Find where the given text appears and provide that cell's center as [x, y] coordinate. 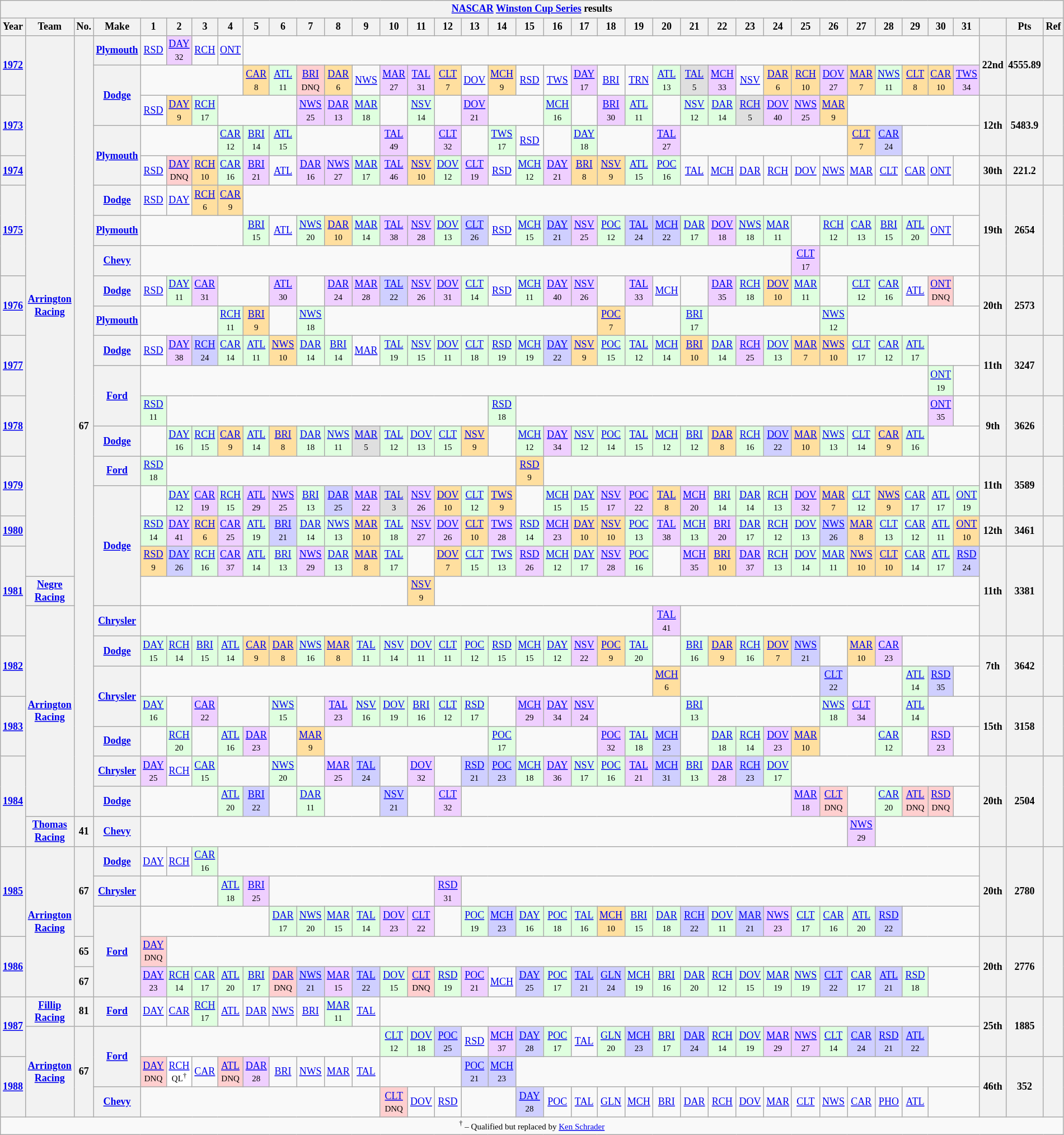
POC7 [611, 321]
MCH9 [502, 81]
DOV27 [833, 81]
31 [967, 27]
MCH22 [667, 231]
MCH16 [557, 110]
27 [861, 27]
NWS26 [833, 531]
NSV15 [421, 351]
NSV22 [584, 651]
CAR10 [941, 81]
MCH31 [667, 771]
DAY23 [153, 982]
DAR23 [256, 742]
16 [557, 27]
ATL18 [231, 892]
1979 [13, 486]
2504 [1024, 801]
Make [117, 27]
RSD11 [153, 411]
MCH13 [695, 531]
RCH18 [750, 290]
MAR28 [366, 290]
25 [805, 27]
12 [448, 27]
26 [833, 27]
RCHQL† [179, 1072]
3461 [1024, 531]
TAL11 [366, 651]
MAR22 [366, 501]
1885 [1024, 1026]
9 [366, 27]
DOV31 [448, 290]
23 [750, 27]
MAR17 [366, 171]
RSD17 [475, 711]
MAR25 [338, 771]
DOV22 [778, 441]
TAL3 [394, 501]
DAY32 [179, 50]
MAR29 [778, 1042]
MCH14 [667, 351]
CAR20 [889, 801]
DOV40 [778, 110]
PHO [889, 1102]
20 [667, 27]
221.2 [1024, 171]
MAR21 [750, 922]
1982 [13, 666]
ATL13 [667, 81]
BRI20 [722, 531]
DAR11 [311, 801]
DAY9 [179, 110]
14 [502, 27]
Thomas Racing [49, 832]
POC9 [611, 651]
TAL5 [695, 81]
RSD24 [967, 561]
2654 [1024, 231]
DAR35 [722, 290]
RSD35 [941, 681]
DAY10 [584, 531]
DOV17 [778, 771]
TWS13 [502, 561]
TAL31 [421, 81]
1976 [13, 306]
TAL17 [394, 561]
MAR27 [394, 81]
DAR10 [338, 231]
NSV24 [584, 711]
MAR14 [366, 231]
MCH29 [529, 711]
DAR25 [338, 501]
CAR8 [256, 81]
RCH23 [750, 771]
MCH6 [667, 681]
RSD31 [448, 892]
DAR20 [695, 982]
TAL41 [667, 621]
46th [993, 1087]
19th [993, 231]
2780 [1024, 891]
RCH24 [205, 351]
DARDNQ [283, 982]
RSDDNQ [941, 801]
RSD15 [502, 651]
TRN [639, 81]
TAL20 [639, 651]
TAL27 [667, 140]
GLN [611, 1102]
1973 [13, 125]
1975 [13, 231]
TAL33 [639, 290]
DOV26 [448, 531]
RCH25 [750, 351]
NWS12 [833, 321]
15 [529, 27]
28 [889, 27]
18 [611, 27]
TAL8 [667, 501]
ATL29 [256, 501]
ATL22 [915, 1042]
Fillip Racing [49, 1012]
2573 [1024, 306]
CAR13 [861, 231]
CLT34 [861, 711]
CAR19 [205, 501]
CLT18 [475, 351]
CLT26 [475, 231]
DAR37 [750, 561]
CLT11 [448, 651]
TAL19 [394, 351]
DOV21 [475, 110]
81 [84, 1012]
MAR19 [778, 982]
30 [941, 27]
NSV21 [394, 801]
1980 [13, 531]
1985 [13, 891]
TAL14 [366, 922]
NASCAR Winston Cup Series results [532, 9]
MCH20 [695, 501]
3381 [1024, 591]
1977 [13, 366]
3642 [1024, 666]
8 [338, 27]
ONT10 [967, 531]
19 [639, 27]
11 [421, 27]
1 [153, 27]
DAY38 [179, 351]
Pts [1024, 27]
BRI30 [611, 110]
POC13 [639, 531]
3247 [1024, 366]
POC25 [448, 1042]
DAY22 [557, 351]
TAL46 [394, 171]
POC32 [611, 742]
65 [84, 951]
Team [49, 27]
CAR31 [205, 290]
13 [475, 27]
POC23 [502, 771]
1987 [13, 1026]
POC14 [611, 441]
CAR22 [205, 711]
17 [584, 27]
22 [722, 27]
15th [993, 726]
NWS16 [311, 651]
DAY18 [584, 140]
TWS28 [502, 531]
RSD22 [889, 922]
NSV16 [366, 711]
CLT19 [475, 171]
1983 [13, 726]
22nd [993, 65]
NWS15 [283, 711]
CAR23 [889, 651]
CLT8 [915, 81]
CAR15 [205, 771]
1984 [13, 801]
7 [311, 27]
5483.9 [1024, 125]
TAL16 [584, 922]
BRIDNQ [311, 81]
TWS [557, 81]
6 [283, 27]
NSV [750, 81]
5 [256, 27]
DAY26 [179, 561]
BRI9 [256, 321]
Ref [1053, 27]
3626 [1024, 425]
MCH10 [611, 922]
RCH20 [179, 742]
NWS9 [889, 501]
41 [84, 832]
352 [1024, 1087]
TAL23 [338, 711]
DAY41 [179, 531]
DOV14 [805, 561]
RSD23 [941, 742]
DAR16 [311, 171]
MCH37 [502, 1042]
† – Qualified but replaced by Ken Schrader [532, 1126]
3589 [1024, 486]
Negre Racing [49, 591]
NSV27 [421, 531]
2776 [1024, 966]
2 [179, 27]
3158 [1024, 726]
NWS23 [778, 922]
ATL30 [283, 290]
No. [84, 27]
3 [205, 27]
NWS19 [805, 982]
30th [993, 171]
TWS34 [967, 81]
21 [695, 27]
RCH11 [231, 321]
10 [394, 27]
POC15 [611, 351]
TWS17 [502, 140]
24 [778, 27]
1974 [13, 171]
MAR5 [366, 441]
MCH33 [722, 81]
MCH18 [529, 771]
25th [993, 1026]
DAY40 [557, 290]
MCH11 [529, 290]
RCH22 [695, 922]
ONTDNQ [941, 290]
1981 [13, 591]
1972 [13, 65]
GLN20 [611, 1042]
9th [993, 425]
DAY11 [179, 290]
POC19 [475, 922]
BRI22 [256, 801]
NSV25 [584, 231]
TAL49 [394, 140]
29 [915, 27]
ONT35 [941, 411]
1988 [13, 1087]
1986 [13, 966]
GLN24 [611, 982]
TAL15 [639, 441]
CLT13 [889, 531]
1978 [13, 425]
POC22 [639, 501]
4 [231, 27]
DOV12 [448, 171]
7th [993, 666]
CAR37 [231, 561]
DAY36 [557, 771]
DAR9 [722, 651]
BRI12 [695, 441]
ATL21 [889, 982]
POC18 [557, 922]
4555.89 [1024, 65]
RSD26 [529, 561]
MCH35 [695, 561]
POC [557, 1102]
BRI25 [256, 892]
Year [13, 27]
ATL19 [256, 531]
CAR25 [231, 531]
TWS9 [502, 501]
RCH5 [750, 110]
